Search for the cell housing the specified text and yield its [x, y] center coordinate. 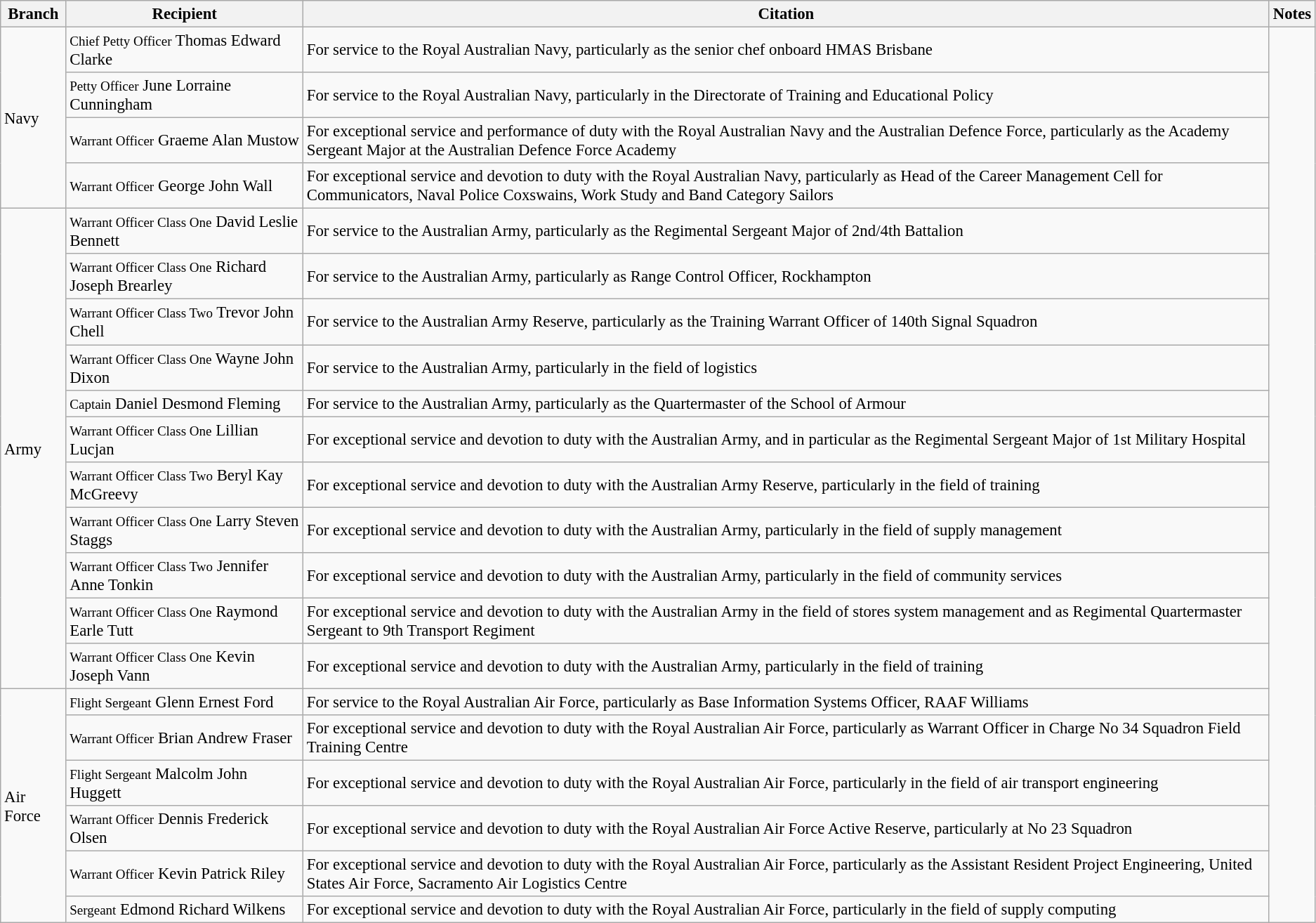
For service to the Australian Army Reserve, particularly as the Training Warrant Officer of 140th Signal Squadron [786, 322]
Citation [786, 14]
For service to the Royal Australian Navy, particularly in the Directorate of Training and Educational Policy [786, 96]
Flight Sergeant Malcolm John Huggett [184, 784]
Warrant Officer Class One Richard Joseph Brearley [184, 277]
Warrant Officer Kevin Patrick Riley [184, 874]
Warrant Officer Dennis Frederick Olsen [184, 829]
For exceptional service and devotion to duty with the Royal Australian Air Force Active Reserve, particularly at No 23 Squadron [786, 829]
Warrant Officer Graeme Alan Mustow [184, 140]
Warrant Officer Class One Kevin Joseph Vann [184, 666]
Sergeant Edmond Richard Wilkens [184, 910]
For exceptional service and devotion to duty with the Australian Army Reserve, particularly in the field of training [786, 485]
Warrant Officer George John Wall [184, 185]
For service to the Royal Australian Navy, particularly as the senior chef onboard HMAS Brisbane [786, 51]
For exceptional service and devotion to duty with the Australian Army, particularly in the field of supply management [786, 530]
For exceptional service and devotion to duty with the Royal Australian Air Force, particularly in the field of air transport engineering [786, 784]
Recipient [184, 14]
For service to the Australian Army, particularly as the Regimental Sergeant Major of 2nd/4th Battalion [786, 232]
For exceptional service and devotion to duty with the Australian Army, particularly in the field of community services [786, 576]
Branch [34, 14]
For service to the Australian Army, particularly in the field of logistics [786, 368]
Chief Petty Officer Thomas Edward Clarke [184, 51]
Army [34, 449]
Warrant Officer Class One David Leslie Bennett [184, 232]
For exceptional service and devotion to duty with the Australian Army, and in particular as the Regimental Sergeant Major of 1st Military Hospital [786, 440]
For exceptional service and devotion to duty with the Australian Army, particularly in the field of training [786, 666]
Captain Daniel Desmond Fleming [184, 403]
For service to the Australian Army, particularly as the Quartermaster of the School of Armour [786, 403]
Warrant Officer Class One Lillian Lucjan [184, 440]
Warrant Officer Class Two Beryl Kay McGreevy [184, 485]
Flight Sergeant Glenn Ernest Ford [184, 702]
Petty Officer June Lorraine Cunningham [184, 96]
For service to the Royal Australian Air Force, particularly as Base Information Systems Officer, RAAF Williams [786, 702]
Warrant Officer Brian Andrew Fraser [184, 738]
Warrant Officer Class Two Jennifer Anne Tonkin [184, 576]
Warrant Officer Class Two Trevor John Chell [184, 322]
Notes [1292, 14]
For exceptional service and devotion to duty with the Royal Australian Air Force, particularly in the field of supply computing [786, 910]
Warrant Officer Class One Wayne John Dixon [184, 368]
For service to the Australian Army, particularly as Range Control Officer, Rockhampton [786, 277]
Warrant Officer Class One Raymond Earle Tutt [184, 621]
Air Force [34, 806]
Warrant Officer Class One Larry Steven Staggs [184, 530]
Navy [34, 118]
